Identify which cell holds the provided text, then report its (x, y) central coordinate. 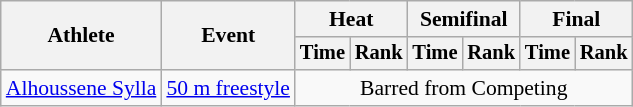
Athlete (82, 36)
Barred from Competing (464, 88)
50 m freestyle (228, 88)
Event (228, 36)
Alhoussene Sylla (82, 88)
Semifinal (463, 19)
Final (576, 19)
Heat (351, 19)
